Identify which cell holds the provided text, then report its [X, Y] central coordinate. 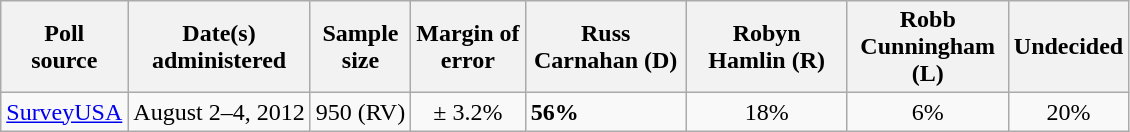
950 (RV) [360, 112]
20% [1068, 112]
18% [766, 112]
August 2–4, 2012 [219, 112]
6% [928, 112]
Samplesize [360, 47]
RobbCunningham (L) [928, 47]
Pollsource [64, 47]
56% [606, 112]
RobynHamlin (R) [766, 47]
RussCarnahan (D) [606, 47]
± 3.2% [468, 112]
SurveyUSA [64, 112]
Undecided [1068, 47]
Date(s)administered [219, 47]
Margin oferror [468, 47]
